Identify which cell holds the provided text, then report its [X, Y] central coordinate. 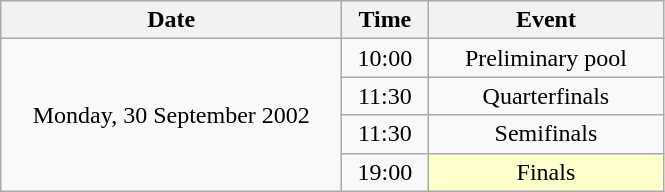
19:00 [385, 172]
Monday, 30 September 2002 [172, 115]
Quarterfinals [546, 96]
10:00 [385, 58]
Event [546, 20]
Finals [546, 172]
Semifinals [546, 134]
Date [172, 20]
Time [385, 20]
Preliminary pool [546, 58]
